Scan for the cell matching the given text and deliver its [x, y] coordinate at center. 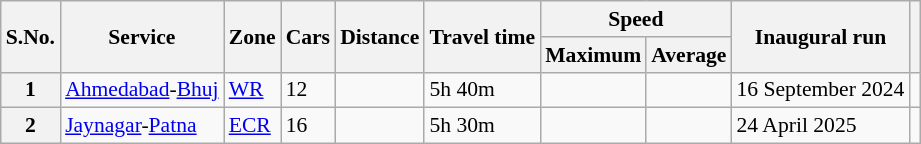
Service [142, 36]
Cars [308, 36]
Speed [636, 19]
Ahmedabad-Bhuj [142, 90]
Zone [252, 36]
5h 40m [482, 90]
2 [30, 126]
Jaynagar-Patna [142, 126]
1 [30, 90]
Maximum [593, 55]
ECR [252, 126]
5h 30m [482, 126]
12 [308, 90]
16 [308, 126]
16 September 2024 [820, 90]
24 April 2025 [820, 126]
Travel time [482, 36]
Distance [380, 36]
WR [252, 90]
S.No. [30, 36]
Average [688, 55]
Inaugural run [820, 36]
